Locate the cell with the specified text and output its [x, y] center coordinate. 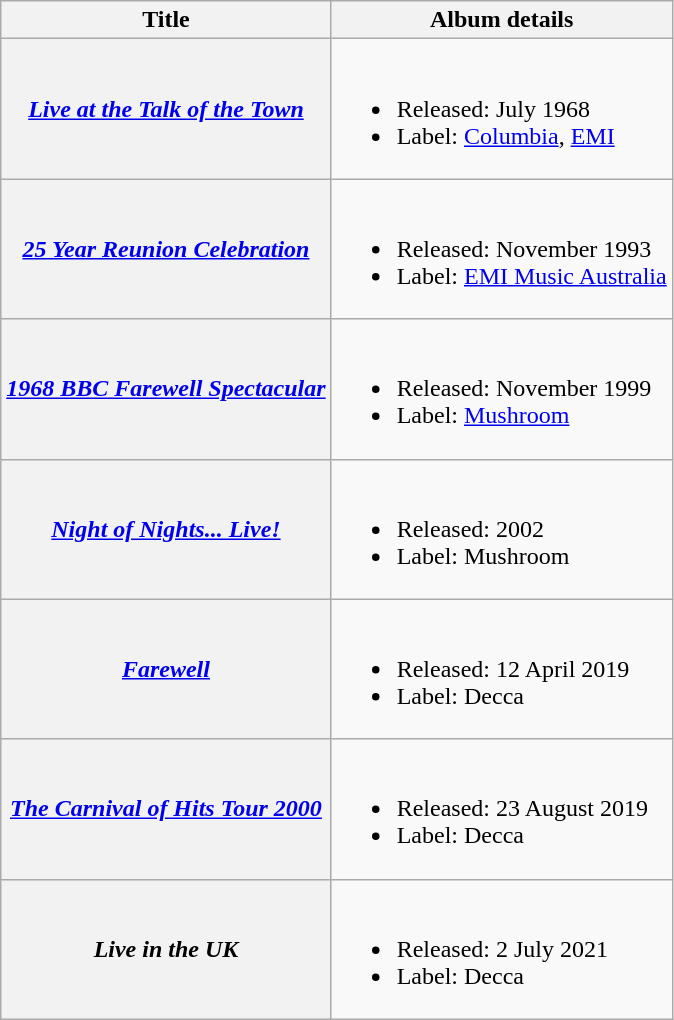
Album details [502, 20]
Released: 12 April 2019Label: Decca [502, 669]
The Carnival of Hits Tour 2000 [166, 809]
Night of Nights... Live! [166, 529]
Released: November 1999Label: Mushroom [502, 389]
Released: July 1968Label: Columbia, EMI [502, 109]
Released: 2002Label: Mushroom [502, 529]
1968 BBC Farewell Spectacular [166, 389]
Live at the Talk of the Town [166, 109]
Released: 23 August 2019Label: Decca [502, 809]
Released: 2 July 2021Label: Decca [502, 949]
25 Year Reunion Celebration [166, 249]
Live in the UK [166, 949]
Title [166, 20]
Farewell [166, 669]
Released: November 1993Label: EMI Music Australia [502, 249]
